Detect which cell encompasses the target text, then output its [X, Y] center coordinate. 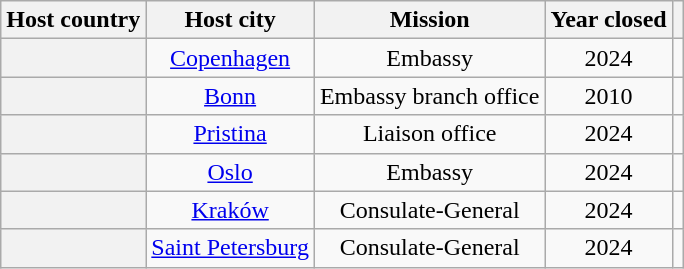
Host city [230, 20]
Pristina [230, 134]
Year closed [608, 20]
Embassy branch office [430, 96]
2010 [608, 96]
Copenhagen [230, 58]
Mission [430, 20]
Bonn [230, 96]
Kraków [230, 210]
Host country [74, 20]
Saint Petersburg [230, 248]
Liaison office [430, 134]
Oslo [230, 172]
